Identify which cell holds the provided text, then report its [X, Y] central coordinate. 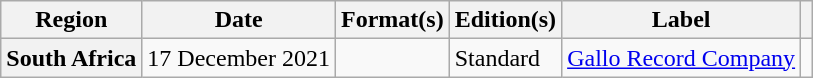
Region [72, 20]
Format(s) [392, 20]
South Africa [72, 58]
17 December 2021 [239, 58]
Gallo Record Company [682, 58]
Edition(s) [505, 20]
Standard [505, 58]
Date [239, 20]
Label [682, 20]
